From the cell containing the given text, extract its center point as (x, y) coordinate. 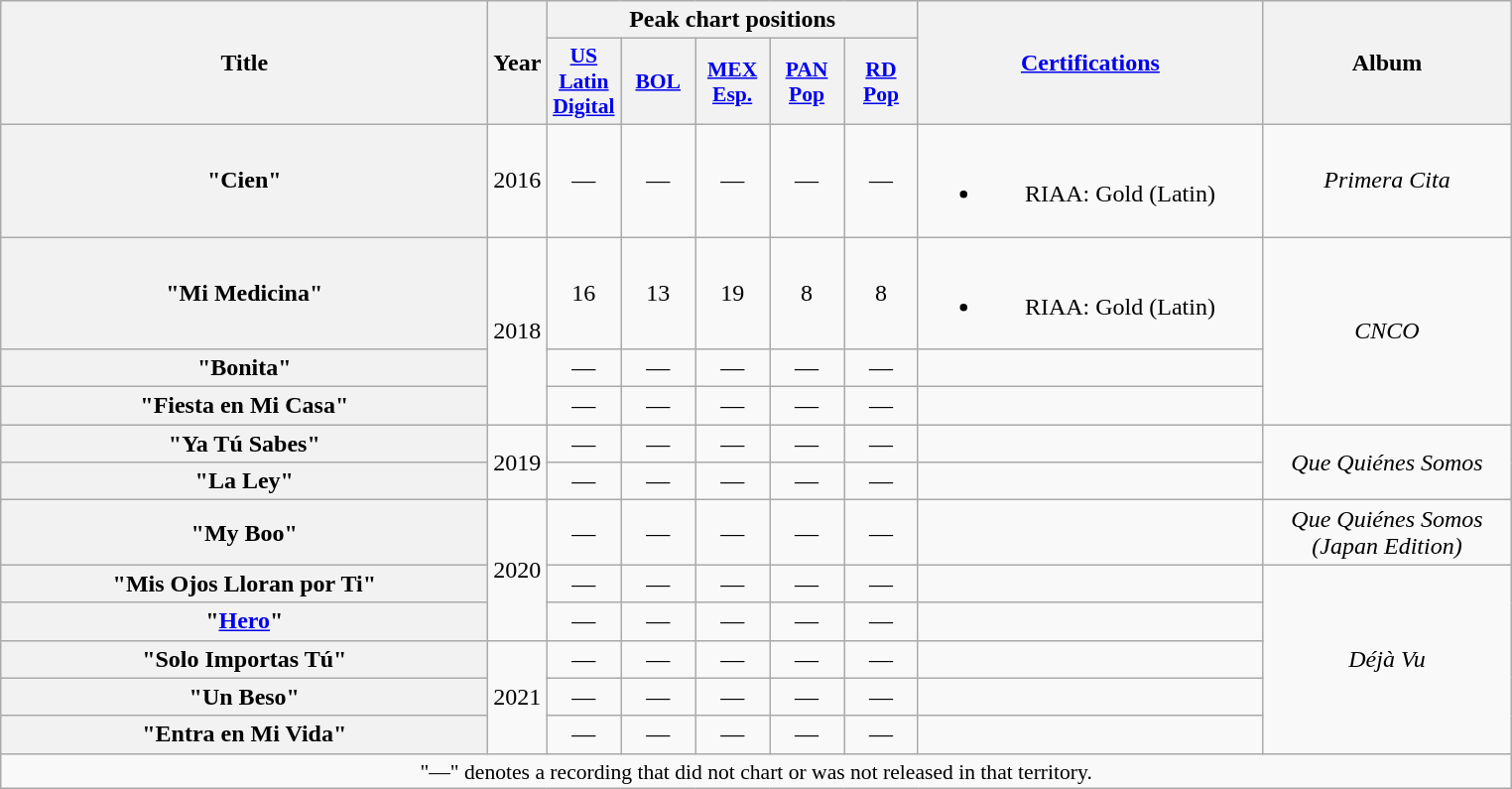
2016 (518, 181)
Déjà Vu (1387, 659)
Peak chart positions (732, 20)
2019 (518, 462)
"Cien" (244, 181)
BOL (659, 81)
"Bonita" (244, 368)
Primera Cita (1387, 181)
"Mis Ojos Lloran por Ti" (244, 584)
"Solo Importas Tú" (244, 659)
Year (518, 64)
"Mi Medicina" (244, 292)
"Un Beso" (244, 697)
USLatinDigital (583, 81)
Que Quiénes Somos (Japan Edition) (1387, 532)
2020 (518, 570)
16 (583, 292)
Title (244, 64)
MEXEsp. (732, 81)
Album (1387, 64)
"—" denotes a recording that did not chart or was not released in that territory. (756, 771)
"Entra en Mi Vida" (244, 734)
2021 (518, 697)
"Fiesta en Mi Casa" (244, 406)
"La Ley" (244, 481)
"My Boo" (244, 532)
PANPop (808, 81)
"Hero" (244, 621)
Que Quiénes Somos (1387, 462)
"Ya Tú Sabes" (244, 444)
RDPop (881, 81)
CNCO (1387, 329)
Certifications (1089, 64)
19 (732, 292)
13 (659, 292)
2018 (518, 329)
